Pinpoint the cell where the given text exists, returning its (X, Y) midpoint coordinate. 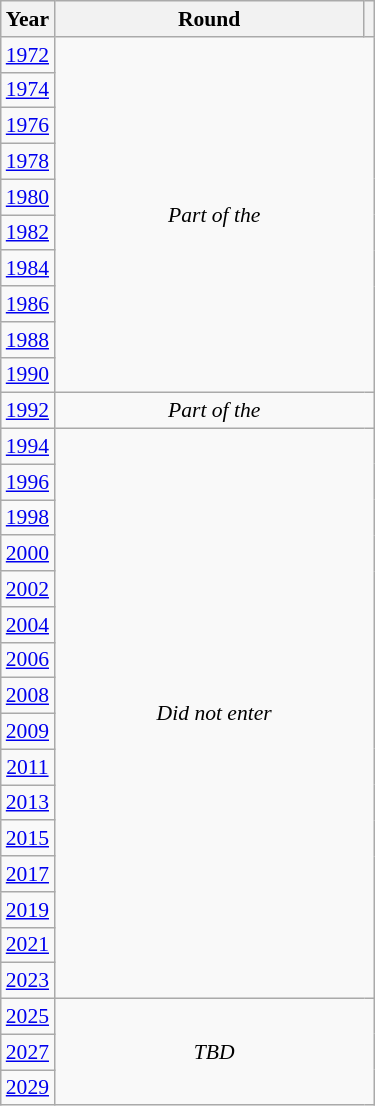
1992 (28, 411)
2019 (28, 910)
TBD (214, 1052)
1986 (28, 304)
2011 (28, 767)
1972 (28, 55)
1974 (28, 90)
2021 (28, 945)
2009 (28, 732)
1978 (28, 162)
2008 (28, 696)
2006 (28, 660)
1976 (28, 126)
2015 (28, 839)
2029 (28, 1088)
Round (209, 19)
1996 (28, 482)
2027 (28, 1052)
Year (28, 19)
1990 (28, 375)
2013 (28, 803)
1980 (28, 197)
1982 (28, 233)
1984 (28, 269)
2002 (28, 589)
1988 (28, 340)
Did not enter (214, 714)
2004 (28, 625)
2017 (28, 874)
1998 (28, 518)
2023 (28, 981)
1994 (28, 447)
2000 (28, 554)
2025 (28, 1017)
